Return the [X, Y] coordinate for the center point of the cell that contains the specified text.  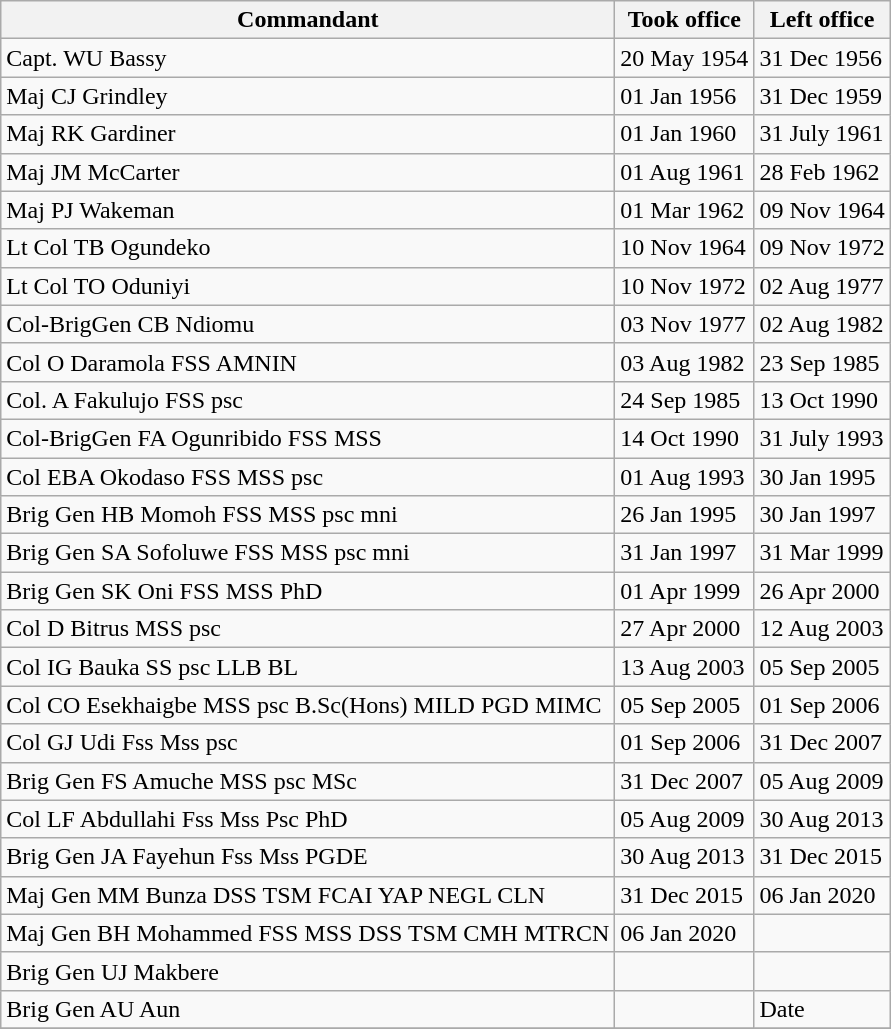
Col EBA Okodaso FSS MSS psc [308, 477]
03 Aug 1982 [684, 362]
Col LF Abdullahi Fss Mss Psc PhD [308, 819]
Commandant [308, 20]
31 July 1961 [822, 134]
Maj Gen MM Bunza DSS TSM FCAI YAP NEGL CLN [308, 895]
Lt Col TO Oduniyi [308, 286]
02 Aug 1977 [822, 286]
Col IG Bauka SS psc LLB BL [308, 667]
13 Aug 2003 [684, 667]
Capt. WU Bassy [308, 58]
31 Dec 1959 [822, 96]
Brig Gen SA Sofoluwe FSS MSS psc mni [308, 553]
Col D Bitrus MSS psc [308, 629]
09 Nov 1964 [822, 210]
Maj JM McCarter [308, 172]
01 Mar 1962 [684, 210]
10 Nov 1972 [684, 286]
31 July 1993 [822, 438]
Brig Gen FS Amuche MSS psc MSc [308, 781]
20 May 1954 [684, 58]
01 Jan 1960 [684, 134]
28 Feb 1962 [822, 172]
31 Mar 1999 [822, 553]
Took office [684, 20]
Brig Gen UJ Makbere [308, 971]
10 Nov 1964 [684, 248]
Left office [822, 20]
01 Aug 1961 [684, 172]
Brig Gen HB Momoh FSS MSS psc mni [308, 515]
01 Jan 1956 [684, 96]
31 Jan 1997 [684, 553]
Maj RK Gardiner [308, 134]
01 Aug 1993 [684, 477]
Col GJ Udi Fss Mss psc [308, 743]
Date [822, 1009]
Col CO Esekhaigbe MSS psc B.Sc(Hons) MILD PGD MIMC [308, 705]
Brig Gen AU Aun [308, 1009]
26 Apr 2000 [822, 591]
Brig Gen SK Oni FSS MSS PhD [308, 591]
31 Dec 1956 [822, 58]
Maj CJ Grindley [308, 96]
Col-BrigGen CB Ndiomu [308, 324]
23 Sep 1985 [822, 362]
09 Nov 1972 [822, 248]
Col O Daramola FSS AMNIN [308, 362]
01 Apr 1999 [684, 591]
30 Jan 1997 [822, 515]
Maj PJ Wakeman [308, 210]
26 Jan 1995 [684, 515]
Col. A Fakulujo FSS psc [308, 400]
12 Aug 2003 [822, 629]
14 Oct 1990 [684, 438]
02 Aug 1982 [822, 324]
Col-BrigGen FA Ogunribido FSS MSS [308, 438]
30 Jan 1995 [822, 477]
Maj Gen BH Mohammed FSS MSS DSS TSM CMH MTRCN [308, 933]
Lt Col TB Ogundeko [308, 248]
27 Apr 2000 [684, 629]
13 Oct 1990 [822, 400]
03 Nov 1977 [684, 324]
Brig Gen JA Fayehun Fss Mss PGDE [308, 857]
24 Sep 1985 [684, 400]
